For the text-containing cell, return its midpoint in (x, y) coordinate format. 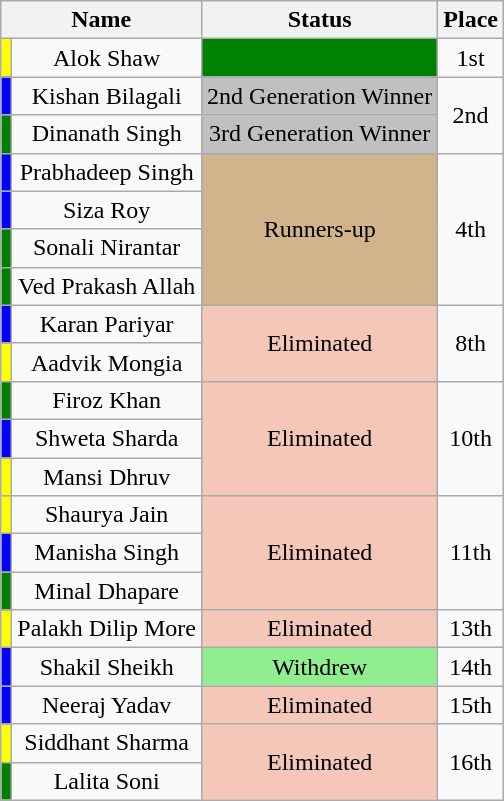
2nd Generation Winner (320, 96)
4th (471, 229)
Palakh Dilip More (107, 629)
14th (471, 667)
Aadvik Mongia (107, 362)
10th (471, 438)
Minal Dhapare (107, 591)
Sonali Nirantar (107, 248)
11th (471, 553)
Withdrew (320, 667)
Ved Prakash Allah (107, 286)
13th (471, 629)
15th (471, 705)
Dinanath Singh (107, 134)
Shakil Sheikh (107, 667)
16th (471, 762)
Alok Shaw (107, 58)
Mansi Dhruv (107, 477)
3rd Generation Winner (320, 134)
Place (471, 20)
Manisha Singh (107, 553)
Shweta Sharda (107, 438)
Karan Pariyar (107, 324)
Name (102, 20)
8th (471, 343)
Shaurya Jain (107, 515)
Neeraj Yadav (107, 705)
Kishan Bilagali (107, 96)
Runners-up (320, 229)
Firoz Khan (107, 400)
Siddhant Sharma (107, 743)
Prabhadeep Singh (107, 172)
Siza Roy (107, 210)
Lalita Soni (107, 781)
1st (471, 58)
Status (320, 20)
2nd (471, 115)
